Return [x, y] of the center of cell containing provided text 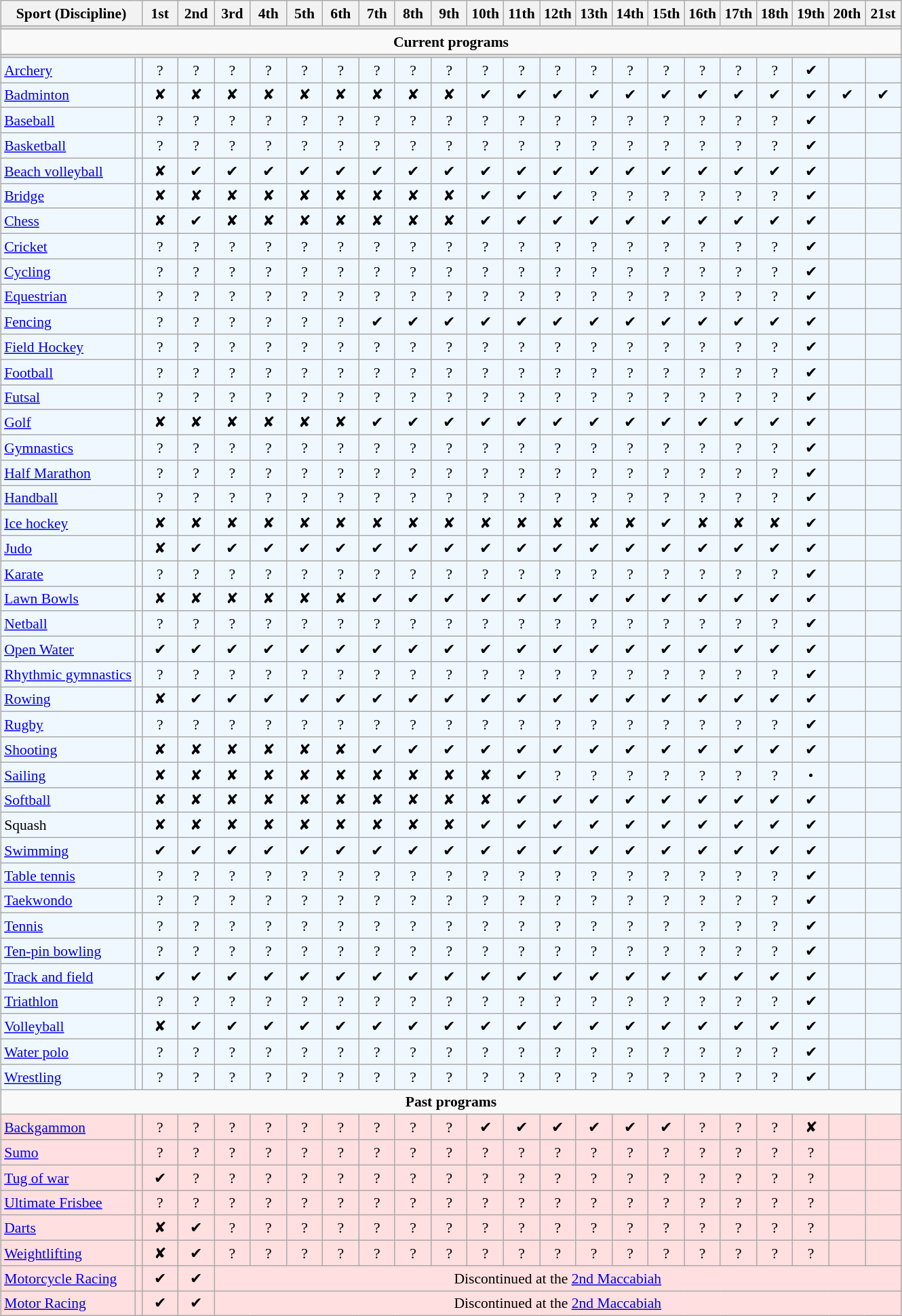
6th [340, 14]
14th [629, 14]
Cycling [68, 271]
5th [304, 14]
Cricket [68, 245]
18th [774, 14]
Judo [68, 548]
Swimming [68, 850]
Equestrian [68, 296]
8th [412, 14]
Open Water [68, 648]
Golf [68, 422]
Rhythmic gymnastics [68, 674]
4th [269, 14]
20th [846, 14]
Bridge [68, 195]
2nd [195, 14]
10th [486, 14]
Sailing [68, 774]
Squash [68, 824]
Ten-pin bowling [68, 951]
Basketball [68, 145]
12th [557, 14]
Triathlon [68, 1001]
Motorcycle Racing [68, 1277]
Current programs [451, 42]
15th [666, 14]
13th [594, 14]
Gymnastics [68, 447]
Archery [68, 69]
21st [883, 14]
Table tennis [68, 875]
Karate [68, 574]
Rowing [68, 698]
Field Hockey [68, 347]
Weightlifting [68, 1253]
Track and field [68, 976]
Sumo [68, 1153]
Softball [68, 800]
17th [738, 14]
Tug of war [68, 1177]
Water polo [68, 1051]
Tennis [68, 926]
16th [703, 14]
Fencing [68, 321]
Volleyball [68, 1026]
Taekwondo [68, 900]
Shooting [68, 750]
Netball [68, 624]
Half Marathon [68, 472]
Darts [68, 1227]
Sport (Discipline) [71, 14]
Lawn Bowls [68, 598]
Rugby [68, 724]
Football [68, 372]
• [811, 774]
7th [377, 14]
Baseball [68, 121]
Ice hockey [68, 523]
3rd [232, 14]
1st [160, 14]
Badminton [68, 95]
Backgammon [68, 1127]
Wrestling [68, 1077]
Motor Racing [68, 1303]
9th [449, 14]
Past programs [451, 1101]
19th [811, 14]
Futsal [68, 397]
Ultimate Frisbee [68, 1203]
Handball [68, 498]
Beach volleyball [68, 171]
11th [521, 14]
Chess [68, 221]
